Capture the cell that displays the provided text and extract its [x, y] central coordinate. 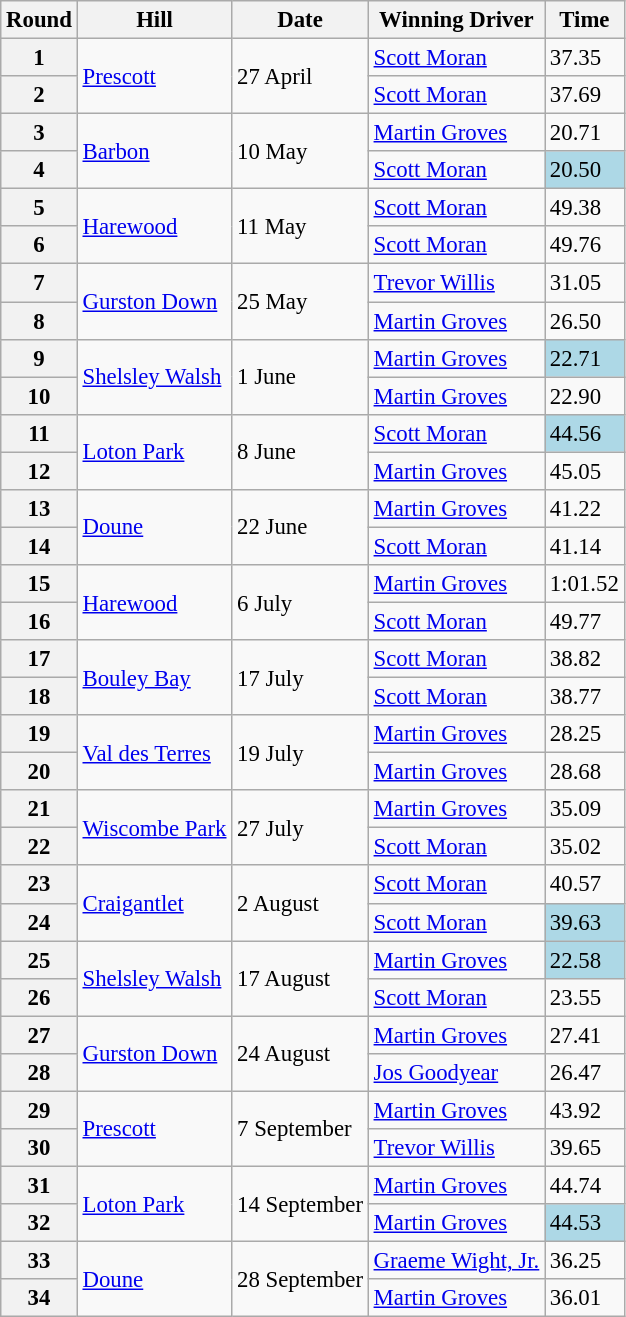
14 September [300, 1204]
17 July [300, 678]
26.47 [585, 1073]
17 [39, 659]
14 [39, 546]
28.68 [585, 772]
28.25 [585, 734]
20 [39, 772]
Hill [154, 20]
25 May [300, 302]
44.53 [585, 1223]
Graeme Wight, Jr. [456, 1261]
Bouley Bay [154, 678]
7 September [300, 1128]
18 [39, 697]
26 [39, 997]
8 June [300, 452]
15 [39, 584]
Round [39, 20]
38.82 [585, 659]
27.41 [585, 1035]
41.14 [585, 546]
7 [39, 283]
1 June [300, 376]
36.25 [585, 1261]
27 [39, 1035]
38.77 [585, 697]
Date [300, 20]
32 [39, 1223]
22 [39, 847]
11 May [300, 226]
24 August [300, 1054]
Val des Terres [154, 752]
41.22 [585, 509]
6 [39, 245]
24 [39, 922]
45.05 [585, 471]
27 July [300, 828]
Time [585, 20]
Jos Goodyear [456, 1073]
19 [39, 734]
22.58 [585, 960]
35.09 [585, 809]
3 [39, 133]
23.55 [585, 997]
26.50 [585, 321]
4 [39, 170]
22.90 [585, 396]
17 August [300, 978]
49.38 [585, 208]
20.50 [585, 170]
49.76 [585, 245]
31 [39, 1185]
5 [39, 208]
37.69 [585, 95]
16 [39, 621]
10 May [300, 152]
Winning Driver [456, 20]
11 [39, 433]
2 August [300, 904]
33 [39, 1261]
Wiscombe Park [154, 828]
Craigantlet [154, 904]
12 [39, 471]
10 [39, 396]
27 April [300, 76]
44.56 [585, 433]
9 [39, 358]
Barbon [154, 152]
22 June [300, 528]
1 [39, 58]
28 [39, 1073]
23 [39, 885]
1:01.52 [585, 584]
36.01 [585, 1298]
39.65 [585, 1148]
31.05 [585, 283]
44.74 [585, 1185]
39.63 [585, 922]
37.35 [585, 58]
25 [39, 960]
13 [39, 509]
35.02 [585, 847]
20.71 [585, 133]
43.92 [585, 1110]
40.57 [585, 885]
29 [39, 1110]
21 [39, 809]
34 [39, 1298]
30 [39, 1148]
2 [39, 95]
19 July [300, 752]
49.77 [585, 621]
8 [39, 321]
22.71 [585, 358]
28 September [300, 1280]
6 July [300, 602]
